Extract the (X, Y) coordinate from the center of the cell holding the provided text.  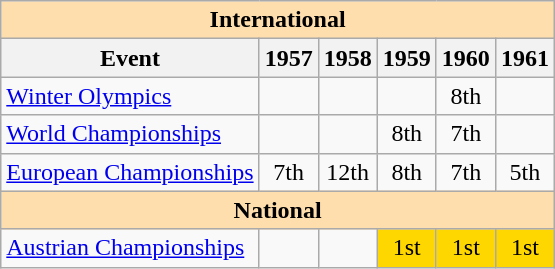
Event (130, 58)
European Championships (130, 172)
World Championships (130, 134)
1960 (466, 58)
Austrian Championships (130, 248)
1958 (348, 58)
Winter Olympics (130, 96)
1959 (406, 58)
National (278, 210)
5th (524, 172)
1957 (288, 58)
12th (348, 172)
1961 (524, 58)
International (278, 20)
